Return [x, y] of the center of cell containing provided text 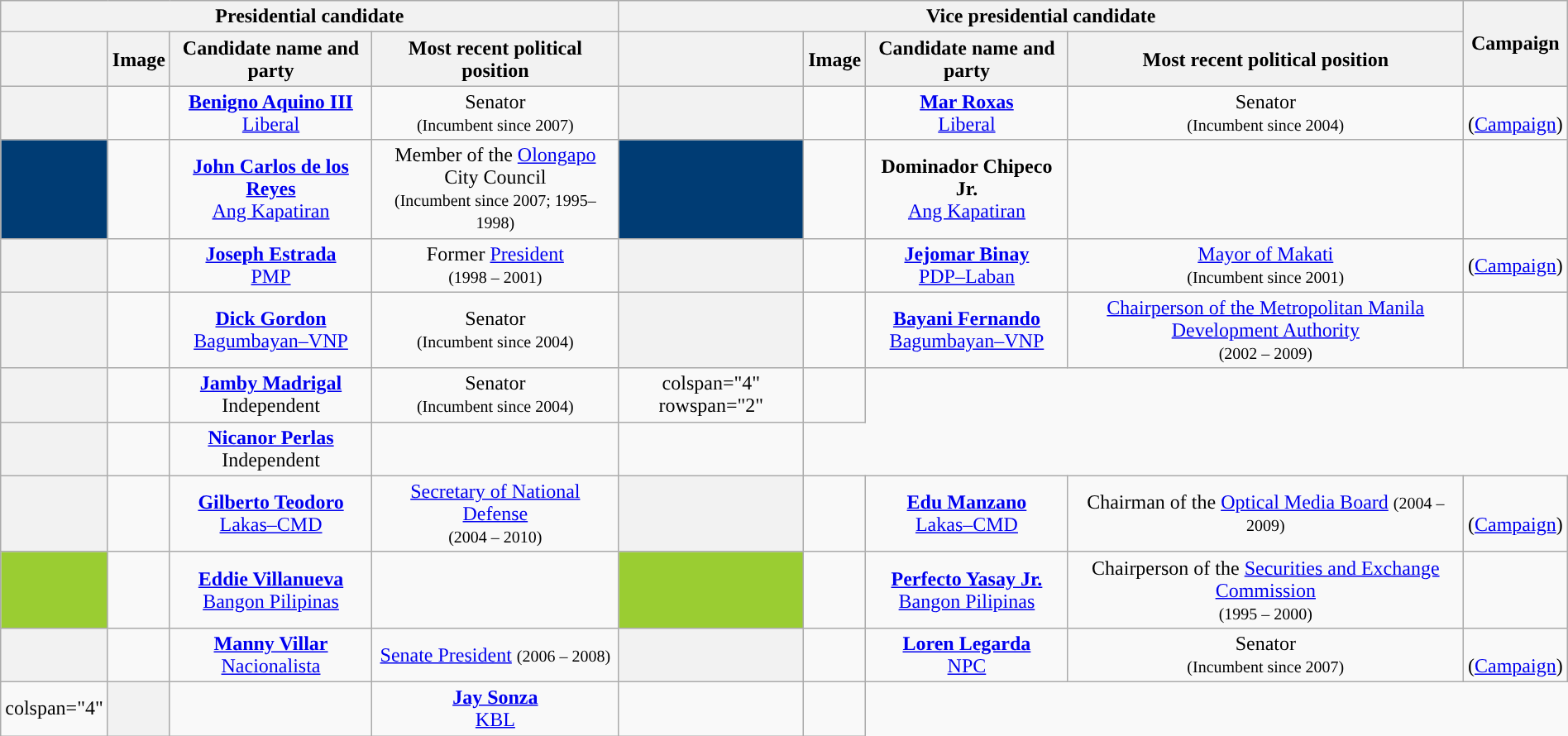
Manny VillarNacionalista [270, 655]
Campaign [1515, 43]
Mar RoxasLiberal [967, 112]
Gilberto TeodoroLakas–CMD [270, 514]
Jay SonzaKBL [495, 708]
Eddie VillanuevaBangon Pilipinas [270, 590]
Nicanor PerlasIndependent [270, 448]
Jamby MadrigalIndependent [270, 395]
Chairman of the Optical Media Board (2004 – 2009) [1265, 514]
Secretary of National Defense(2004 – 2010) [495, 514]
Joseph EstradaPMP [270, 265]
Chairperson of the Metropolitan Manila Development Authority(2002 – 2009) [1265, 330]
Edu ManzanoLakas–CMD [967, 514]
Member of the Olongapo City Council(Incumbent since 2007; 1995–1998) [495, 189]
Bayani FernandoBagumbayan–VNP [967, 330]
Chairperson of the Securities and Exchange Commission (1995 – 2000) [1265, 590]
colspan="4" rowspan="2" [711, 395]
Former President(1998 – 2001) [495, 265]
Presidential candidate [309, 17]
colspan="4" [55, 708]
Jejomar BinayPDP–Laban [967, 265]
John Carlos de los ReyesAng Kapatiran [270, 189]
Senate President (2006 – 2008) [495, 655]
Dominador Chipeco Jr.Ang Kapatiran [967, 189]
Mayor of Makati(Incumbent since 2001) [1265, 265]
Vice presidential candidate [1041, 17]
Perfecto Yasay Jr.Bangon Pilipinas [967, 590]
Benigno Aquino III Liberal [270, 112]
Dick GordonBagumbayan–VNP [270, 330]
Loren LegardaNPC [967, 655]
